Locate the cell with the specified text and output its (x, y) center coordinate. 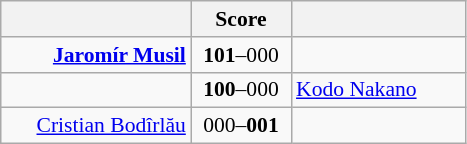
Kodo Nakano (378, 90)
000–001 (241, 126)
100–000 (241, 90)
101–000 (241, 55)
Cristian Bodîrlău (96, 126)
Score (241, 19)
Jaromír Musil (96, 55)
